Provide the [X, Y] coordinate of the cell's center where the given text is located.  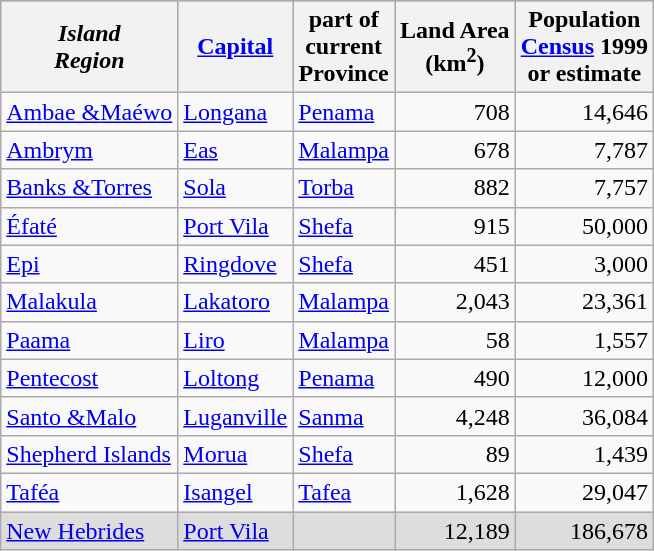
Paama [90, 340]
Santo &Malo [90, 416]
3,000 [584, 264]
708 [454, 112]
part ofcurrentProvince [344, 47]
451 [454, 264]
Torba [344, 188]
7,787 [584, 150]
14,646 [584, 112]
Isangel [236, 492]
882 [454, 188]
Lakatoro [236, 302]
50,000 [584, 226]
Pentecost [90, 378]
1,439 [584, 454]
Malakula [90, 302]
Eas [236, 150]
Sanma [344, 416]
36,084 [584, 416]
Loltong [236, 378]
Ringdove [236, 264]
915 [454, 226]
Longana [236, 112]
Tafea [344, 492]
4,248 [454, 416]
2,043 [454, 302]
Banks &Torres [90, 188]
Capital [236, 47]
58 [454, 340]
PopulationCensus 1999or estimate [584, 47]
23,361 [584, 302]
89 [454, 454]
Luganville [236, 416]
Liro [236, 340]
Epi [90, 264]
7,757 [584, 188]
Morua [236, 454]
Shepherd Islands [90, 454]
Ambae &Maéwo [90, 112]
Sola [236, 188]
1,557 [584, 340]
1,628 [454, 492]
Land Area(km2) [454, 47]
New Hebrides [90, 531]
12,000 [584, 378]
186,678 [584, 531]
678 [454, 150]
Éfaté [90, 226]
IslandRegion [90, 47]
Taféa [90, 492]
12,189 [454, 531]
490 [454, 378]
Ambrym [90, 150]
29,047 [584, 492]
